Search for the cell housing the specified text and yield its (X, Y) center coordinate. 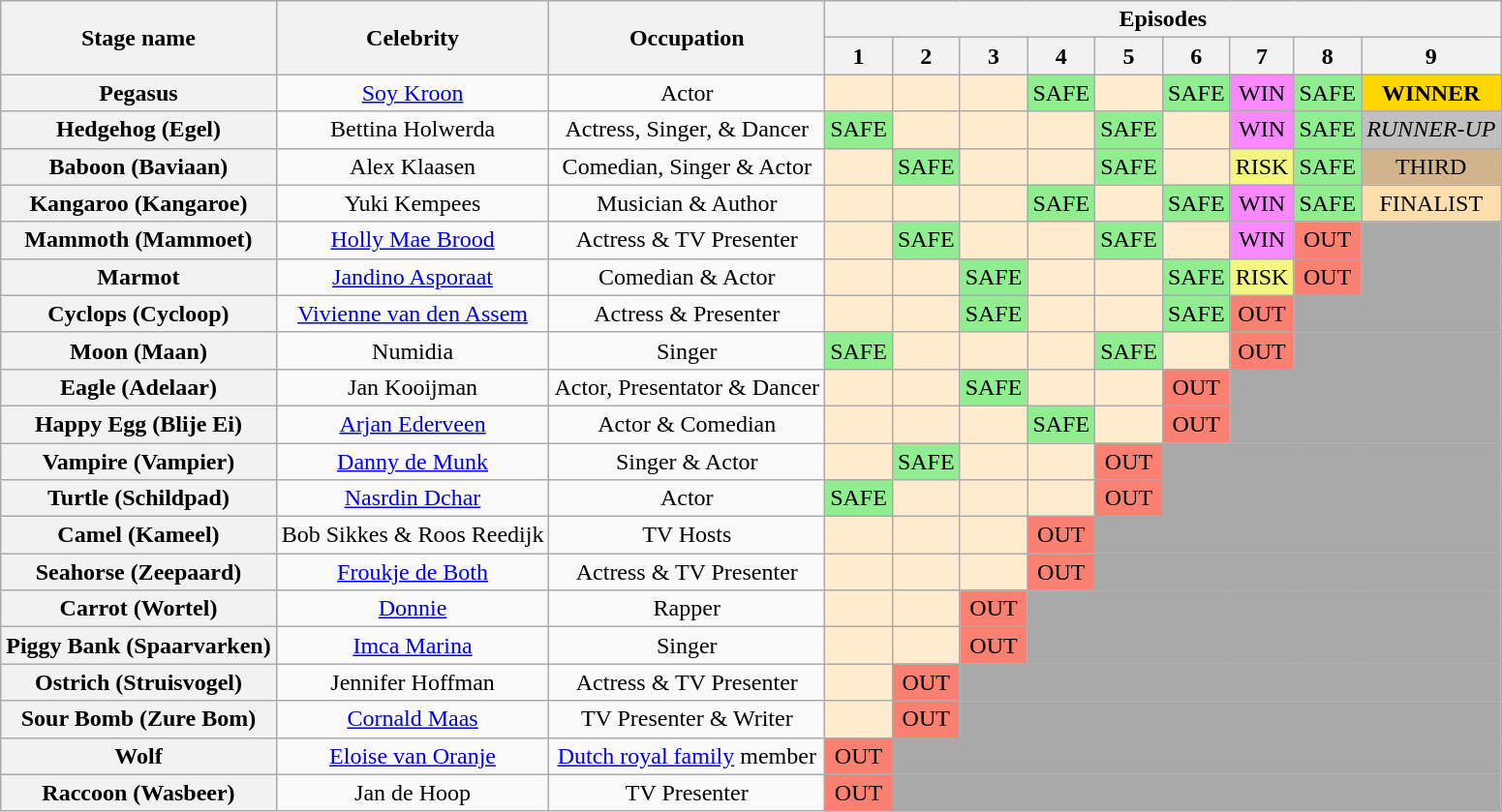
Actor & Comedian (688, 424)
Bettina Holwerda (413, 130)
Alex Klaasen (413, 166)
Turtle (Schildpad) (138, 498)
Baboon (Baviaan) (138, 166)
Hedgehog (Egel) (138, 130)
Vampire (Vampier) (138, 462)
Numidia (413, 350)
Yuki Kempees (413, 203)
Dutch royal family member (688, 756)
Episodes (1163, 19)
3 (994, 56)
Bob Sikkes & Roos Reedijk (413, 535)
Pegasus (138, 93)
Nasrdin Dchar (413, 498)
Donnie (413, 609)
Eagle (Adelaar) (138, 387)
Jennifer Hoffman (413, 682)
7 (1262, 56)
Carrot (Wortel) (138, 609)
Comedian, Singer & Actor (688, 166)
Celebrity (413, 38)
Soy Kroon (413, 93)
Piggy Bank (Spaarvarken) (138, 646)
Singer & Actor (688, 462)
9 (1431, 56)
5 (1129, 56)
TV Presenter (688, 793)
1 (859, 56)
Wolf (138, 756)
Actor, Presentator & Dancer (688, 387)
Holly Mae Brood (413, 240)
Vivienne van den Assem (413, 314)
6 (1196, 56)
Camel (Kameel) (138, 535)
Moon (Maan) (138, 350)
Seahorse (Zeepaard) (138, 572)
Raccoon (Wasbeer) (138, 793)
THIRD (1431, 166)
Musician & Author (688, 203)
Rapper (688, 609)
Jan Kooijman (413, 387)
Arjan Ederveen (413, 424)
Mammoth (Mammoet) (138, 240)
Imca Marina (413, 646)
Actress, Singer, & Dancer (688, 130)
Marmot (138, 277)
Froukje de Both (413, 572)
2 (926, 56)
TV Hosts (688, 535)
FINALIST (1431, 203)
Sour Bomb (Zure Bom) (138, 719)
Occupation (688, 38)
RUNNER-UP (1431, 130)
TV Presenter & Writer (688, 719)
Comedian & Actor (688, 277)
Danny de Munk (413, 462)
Stage name (138, 38)
Actress & Presenter (688, 314)
Eloise van Oranje (413, 756)
4 (1061, 56)
WINNER (1431, 93)
8 (1328, 56)
Cyclops (Cycloop) (138, 314)
Jandino Asporaat (413, 277)
Kangaroo (Kangaroe) (138, 203)
Ostrich (Struisvogel) (138, 682)
Happy Egg (Blije Ei) (138, 424)
Jan de Hoop (413, 793)
Cornald Maas (413, 719)
